For the text-containing cell, return its midpoint in [x, y] coordinate format. 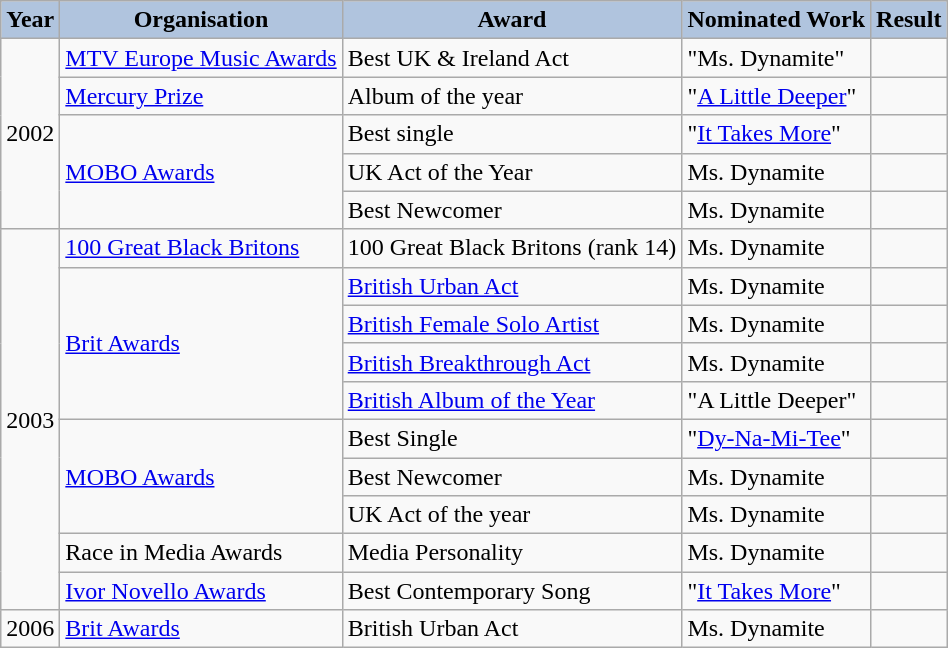
Best Single [512, 438]
UK Act of the Year [512, 172]
Organisation [201, 20]
Result [909, 20]
100 Great Black Britons (rank 14) [512, 248]
British Album of the Year [512, 400]
"Ms. Dynamite" [776, 58]
2003 [30, 420]
British Female Solo Artist [512, 324]
Album of the year [512, 96]
Award [512, 20]
MTV Europe Music Awards [201, 58]
Year [30, 20]
Race in Media Awards [201, 553]
UK Act of the year [512, 515]
100 Great Black Britons [201, 248]
Best Contemporary Song [512, 591]
Mercury Prize [201, 96]
"Dy-Na-Mi-Tee" [776, 438]
2006 [30, 629]
Best single [512, 134]
Media Personality [512, 553]
Ivor Novello Awards [201, 591]
Nominated Work [776, 20]
Best UK & Ireland Act [512, 58]
2002 [30, 134]
British Breakthrough Act [512, 362]
